Find where the given text appears and provide that cell's center as (x, y) coordinate. 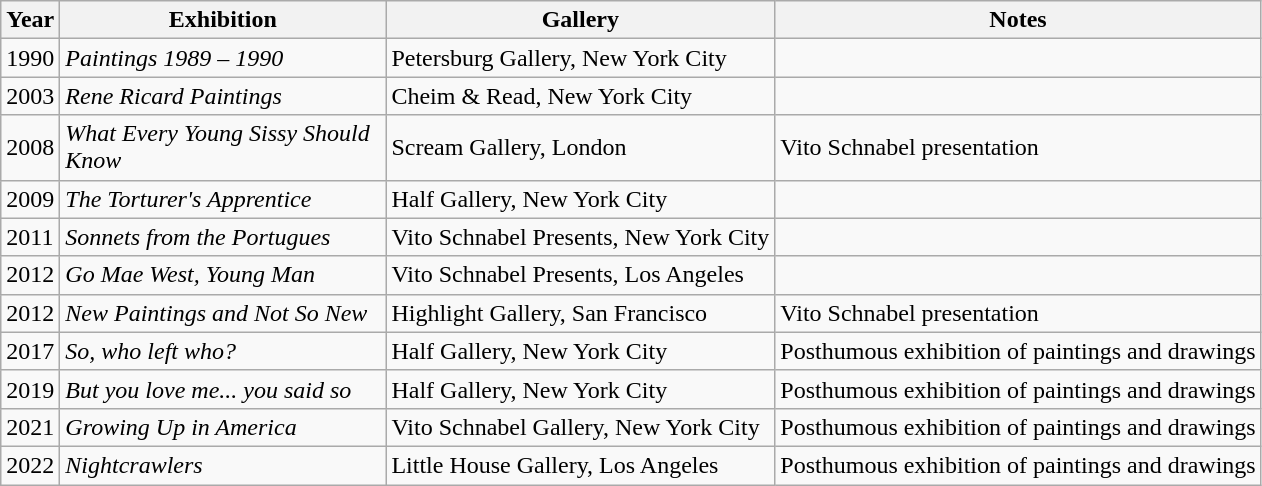
Cheim & Read, New York City (580, 96)
2019 (30, 389)
2017 (30, 351)
Exhibition (223, 20)
Paintings 1989 – 1990 (223, 58)
So, who left who? (223, 351)
2021 (30, 427)
Petersburg Gallery, New York City (580, 58)
2009 (30, 199)
Nightcrawlers (223, 465)
Growing Up in America (223, 427)
Year (30, 20)
Highlight Gallery, San Francisco (580, 313)
New Paintings and Not So New (223, 313)
Sonnets from the Portugues (223, 237)
Little House Gallery, Los Angeles (580, 465)
Vito Schnabel Gallery, New York City (580, 427)
Vito Schnabel Presents, New York City (580, 237)
Notes (1018, 20)
Scream Gallery, London (580, 148)
But you love me... you said so (223, 389)
The Torturer's Apprentice (223, 199)
1990 (30, 58)
Gallery (580, 20)
Go Mae West, Young Man (223, 275)
2011 (30, 237)
2022 (30, 465)
Rene Ricard Paintings (223, 96)
What Every Young Sissy Should Know (223, 148)
Vito Schnabel Presents, Los Angeles (580, 275)
2008 (30, 148)
2003 (30, 96)
